Return the (x, y) coordinate for the center point of the cell that contains the specified text.  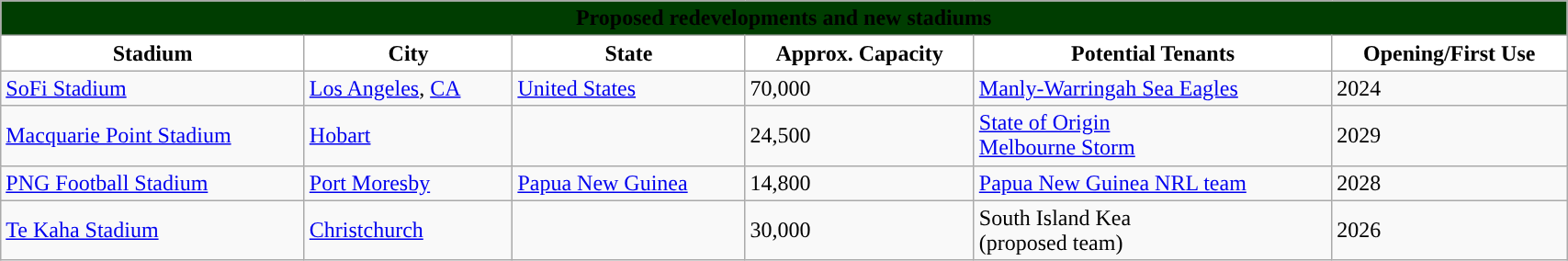
Los Angeles, CA (408, 88)
PNG Football Stadium (152, 183)
Proposed redevelopments and new stadiums (784, 18)
2024 (1450, 88)
2026 (1450, 230)
24,500 (860, 136)
South Island Kea(proposed team) (1153, 230)
Opening/First Use (1450, 53)
Papua New Guinea NRL team (1153, 183)
State (628, 53)
City (408, 53)
30,000 (860, 230)
Papua New Guinea (628, 183)
Manly-Warringah Sea Eagles (1153, 88)
2029 (1450, 136)
Potential Tenants (1153, 53)
Port Moresby (408, 183)
United States (628, 88)
14,800 (860, 183)
Approx. Capacity (860, 53)
Hobart (408, 136)
Christchurch (408, 230)
Macquarie Point Stadium (152, 136)
Stadium (152, 53)
SoFi Stadium (152, 88)
2028 (1450, 183)
70,000 (860, 88)
Te Kaha Stadium (152, 230)
State of Origin Melbourne Storm (1153, 136)
